Determine the [X, Y] coordinate at the center of the cell enclosing the given text.  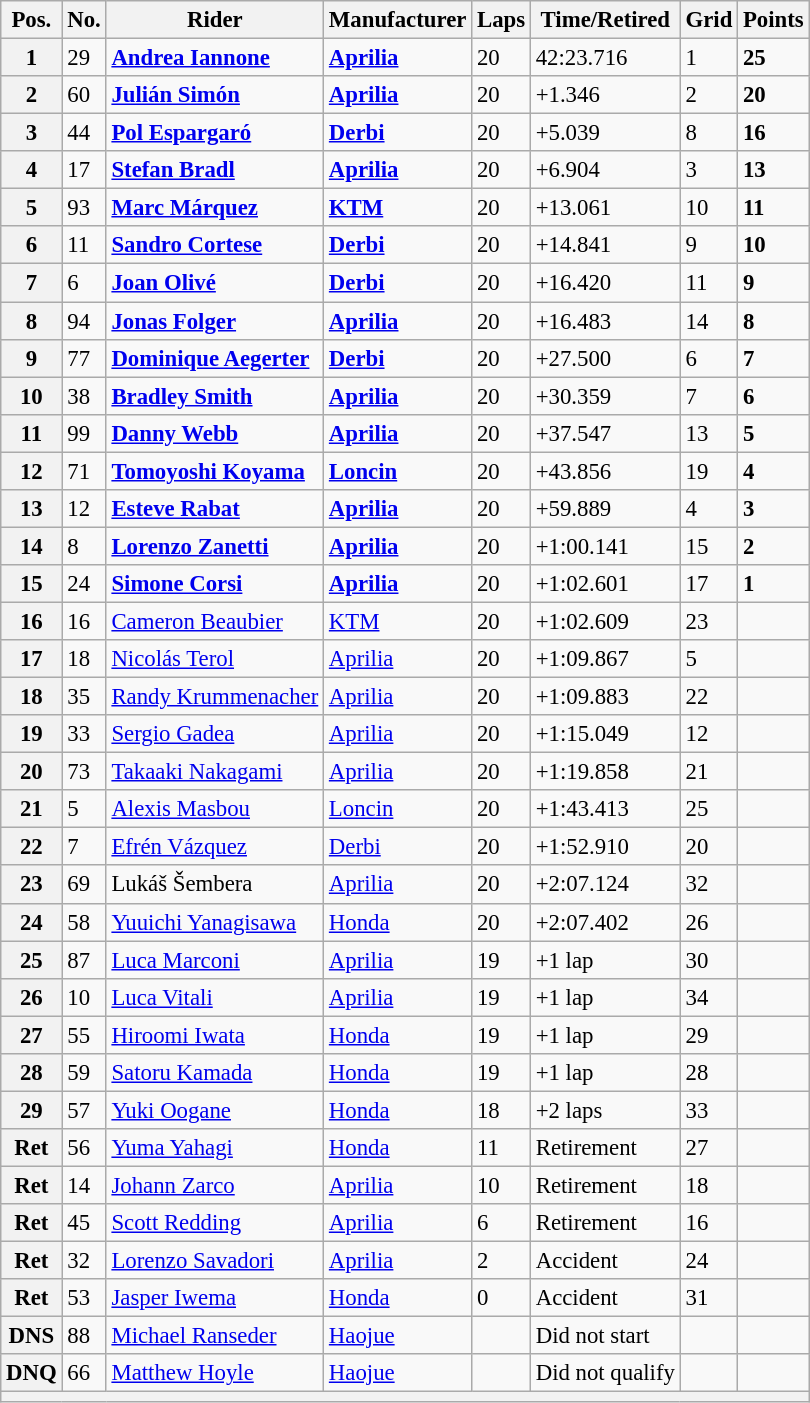
Randy Krummenacher [214, 697]
Joan Olivé [214, 283]
+1:15.049 [605, 734]
+1:00.141 [605, 546]
Luca Vitali [214, 997]
45 [84, 1223]
+37.547 [605, 433]
Laps [502, 20]
0 [502, 1298]
+16.483 [605, 321]
Manufacturer [398, 20]
Points [774, 20]
44 [84, 133]
+30.359 [605, 396]
Julián Simón [214, 95]
88 [84, 1336]
+6.904 [605, 170]
Cameron Beaubier [214, 621]
Michael Ranseder [214, 1336]
Time/Retired [605, 20]
+2:07.124 [605, 885]
Nicolás Terol [214, 659]
Stefan Bradl [214, 170]
73 [84, 772]
Scott Redding [214, 1223]
Did not start [605, 1336]
No. [84, 20]
30 [708, 960]
77 [84, 358]
99 [84, 433]
Satoru Kamada [214, 1073]
34 [708, 997]
Alexis Masbou [214, 809]
DNS [32, 1336]
+27.500 [605, 358]
Sergio Gadea [214, 734]
+16.420 [605, 283]
+2 laps [605, 1110]
66 [84, 1373]
+1:52.910 [605, 847]
+1:09.867 [605, 659]
Luca Marconi [214, 960]
+1:02.609 [605, 621]
+5.039 [605, 133]
69 [84, 885]
+1:09.883 [605, 697]
Pos. [32, 20]
+59.889 [605, 509]
+1:43.413 [605, 809]
DNQ [32, 1373]
87 [84, 960]
+13.061 [605, 208]
+1:19.858 [605, 772]
94 [84, 321]
Matthew Hoyle [214, 1373]
58 [84, 922]
Marc Márquez [214, 208]
Tomoyoshi Koyama [214, 471]
Dominique Aegerter [214, 358]
53 [84, 1298]
42:23.716 [605, 58]
38 [84, 396]
Takaaki Nakagami [214, 772]
Sandro Cortese [214, 245]
Lorenzo Zanetti [214, 546]
Jonas Folger [214, 321]
+1.346 [605, 95]
Esteve Rabat [214, 509]
+14.841 [605, 245]
+43.856 [605, 471]
Danny Webb [214, 433]
Pol Espargaró [214, 133]
59 [84, 1073]
+2:07.402 [605, 922]
Hiroomi Iwata [214, 1035]
35 [84, 697]
57 [84, 1110]
Andrea Iannone [214, 58]
55 [84, 1035]
Yuki Oogane [214, 1110]
31 [708, 1298]
71 [84, 471]
+1:02.601 [605, 584]
Grid [708, 20]
60 [84, 95]
93 [84, 208]
Did not qualify [605, 1373]
56 [84, 1148]
Lukáš Šembera [214, 885]
Yuuichi Yanagisawa [214, 922]
Bradley Smith [214, 396]
Rider [214, 20]
Simone Corsi [214, 584]
Yuma Yahagi [214, 1148]
Johann Zarco [214, 1185]
Jasper Iwema [214, 1298]
Lorenzo Savadori [214, 1261]
Efrén Vázquez [214, 847]
